For the text-containing cell, return its midpoint in [x, y] coordinate format. 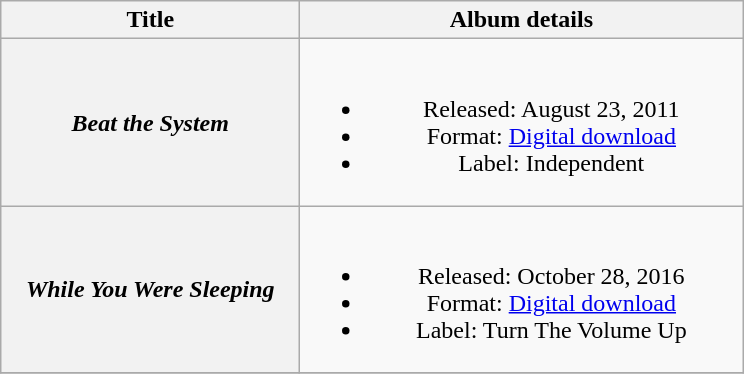
Title [150, 20]
Released: October 28, 2016Format: Digital downloadLabel: Turn The Volume Up [522, 290]
Album details [522, 20]
Beat the System [150, 122]
While You Were Sleeping [150, 290]
Released: August 23, 2011Format: Digital downloadLabel: Independent [522, 122]
